From the cell containing the given text, extract its center point as [x, y] coordinate. 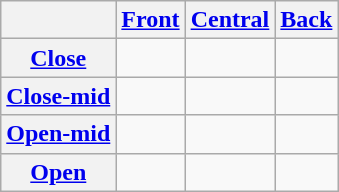
Open [58, 172]
Close-mid [58, 96]
Open-mid [58, 134]
Close [58, 58]
Central [230, 20]
Front [150, 20]
Back [306, 20]
